From the cell containing the given text, extract its center point as (X, Y) coordinate. 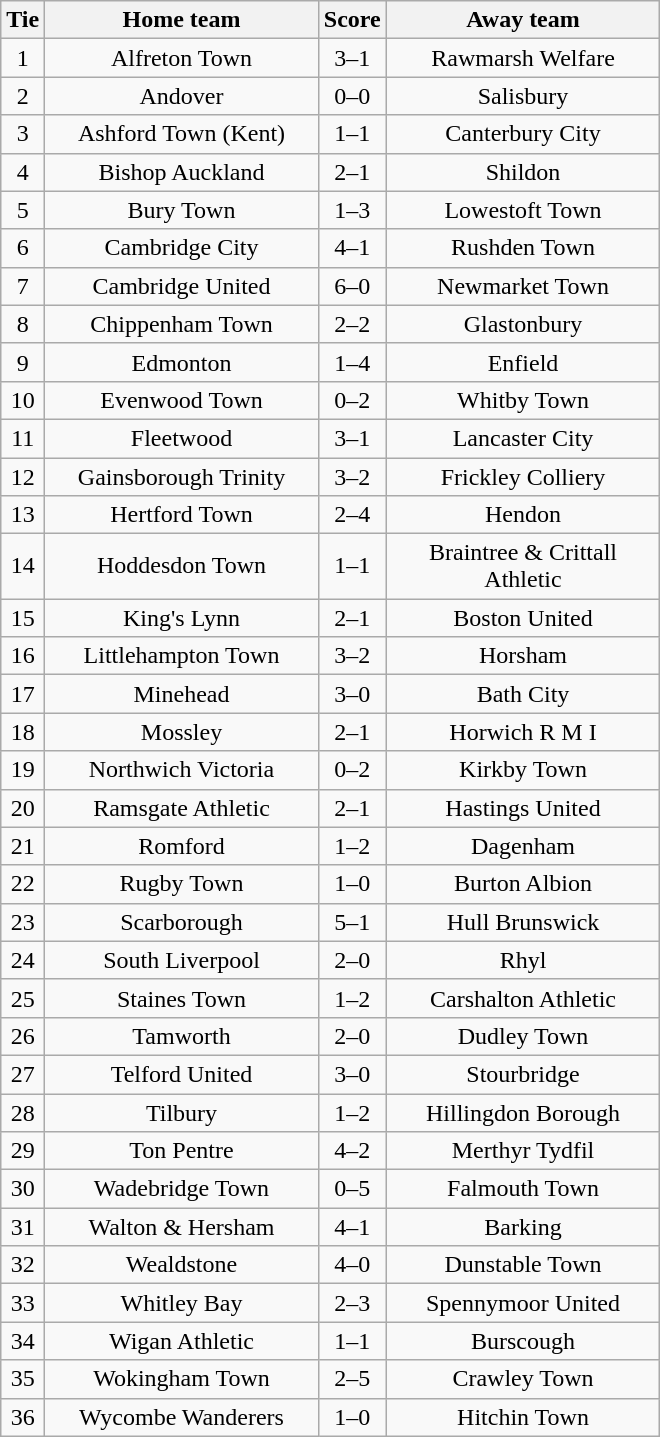
24 (23, 960)
Hoddesdon Town (182, 566)
2–3 (352, 1303)
Whitley Bay (182, 1303)
Minehead (182, 694)
Hendon (523, 515)
Hertford Town (182, 515)
Salisbury (523, 96)
Telford United (182, 1074)
Hillingdon Borough (523, 1113)
15 (23, 618)
26 (23, 1036)
Lancaster City (523, 438)
35 (23, 1379)
36 (23, 1417)
Barking (523, 1227)
Rawmarsh Welfare (523, 58)
Tamworth (182, 1036)
Lowestoft Town (523, 210)
6 (23, 248)
King's Lynn (182, 618)
34 (23, 1341)
33 (23, 1303)
20 (23, 808)
Enfield (523, 362)
5–1 (352, 922)
12 (23, 477)
0–0 (352, 96)
Gainsborough Trinity (182, 477)
Dagenham (523, 846)
2–2 (352, 324)
Scarborough (182, 922)
Falmouth Town (523, 1189)
Dunstable Town (523, 1265)
Shildon (523, 172)
Spennymoor United (523, 1303)
Frickley Colliery (523, 477)
Newmarket Town (523, 286)
19 (23, 770)
Chippenham Town (182, 324)
2–4 (352, 515)
18 (23, 732)
Hitchin Town (523, 1417)
29 (23, 1151)
Dudley Town (523, 1036)
Bath City (523, 694)
Wokingham Town (182, 1379)
Carshalton Athletic (523, 998)
2–5 (352, 1379)
Ton Pentre (182, 1151)
13 (23, 515)
16 (23, 656)
9 (23, 362)
27 (23, 1074)
Rhyl (523, 960)
Wealdstone (182, 1265)
Stourbridge (523, 1074)
4–2 (352, 1151)
Edmonton (182, 362)
4 (23, 172)
Ashford Town (Kent) (182, 134)
3 (23, 134)
Wadebridge Town (182, 1189)
Northwich Victoria (182, 770)
Bishop Auckland (182, 172)
25 (23, 998)
Wycombe Wanderers (182, 1417)
Rushden Town (523, 248)
4–0 (352, 1265)
Merthyr Tydfil (523, 1151)
Kirkby Town (523, 770)
7 (23, 286)
Littlehampton Town (182, 656)
Wigan Athletic (182, 1341)
2 (23, 96)
Score (352, 20)
Home team (182, 20)
21 (23, 846)
Braintree & Crittall Athletic (523, 566)
Tilbury (182, 1113)
Hastings United (523, 808)
Away team (523, 20)
1–3 (352, 210)
Glastonbury (523, 324)
10 (23, 400)
Walton & Hersham (182, 1227)
Romford (182, 846)
17 (23, 694)
Crawley Town (523, 1379)
5 (23, 210)
Canterbury City (523, 134)
South Liverpool (182, 960)
Evenwood Town (182, 400)
Ramsgate Athletic (182, 808)
Cambridge United (182, 286)
Alfreton Town (182, 58)
Burscough (523, 1341)
11 (23, 438)
Tie (23, 20)
30 (23, 1189)
6–0 (352, 286)
Fleetwood (182, 438)
Mossley (182, 732)
22 (23, 884)
14 (23, 566)
Cambridge City (182, 248)
32 (23, 1265)
Rugby Town (182, 884)
Whitby Town (523, 400)
8 (23, 324)
Burton Albion (523, 884)
1–4 (352, 362)
23 (23, 922)
Hull Brunswick (523, 922)
31 (23, 1227)
0–5 (352, 1189)
Boston United (523, 618)
28 (23, 1113)
1 (23, 58)
Horwich R M I (523, 732)
Andover (182, 96)
Bury Town (182, 210)
Staines Town (182, 998)
Horsham (523, 656)
